For the text-containing cell, return its midpoint in (X, Y) coordinate format. 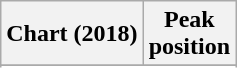
Peak position (189, 34)
Chart (2018) (72, 34)
